Capture the cell that displays the provided text and extract its [X, Y] central coordinate. 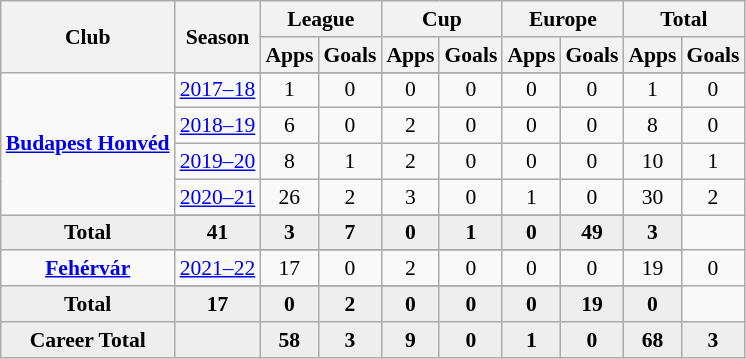
Cup [442, 19]
10 [652, 162]
Budapest Honvéd [88, 143]
Fehérvár [88, 269]
League [320, 19]
41 [218, 233]
Club [88, 36]
6 [289, 126]
9 [410, 340]
26 [289, 197]
Career Total [88, 340]
2019–20 [218, 162]
7 [350, 233]
Europe [562, 19]
2020–21 [218, 197]
2021–22 [218, 269]
68 [652, 340]
58 [289, 340]
2017–18 [218, 90]
49 [592, 233]
2018–19 [218, 126]
30 [652, 197]
Season [218, 36]
